From the cell containing the given text, extract its center point as [X, Y] coordinate. 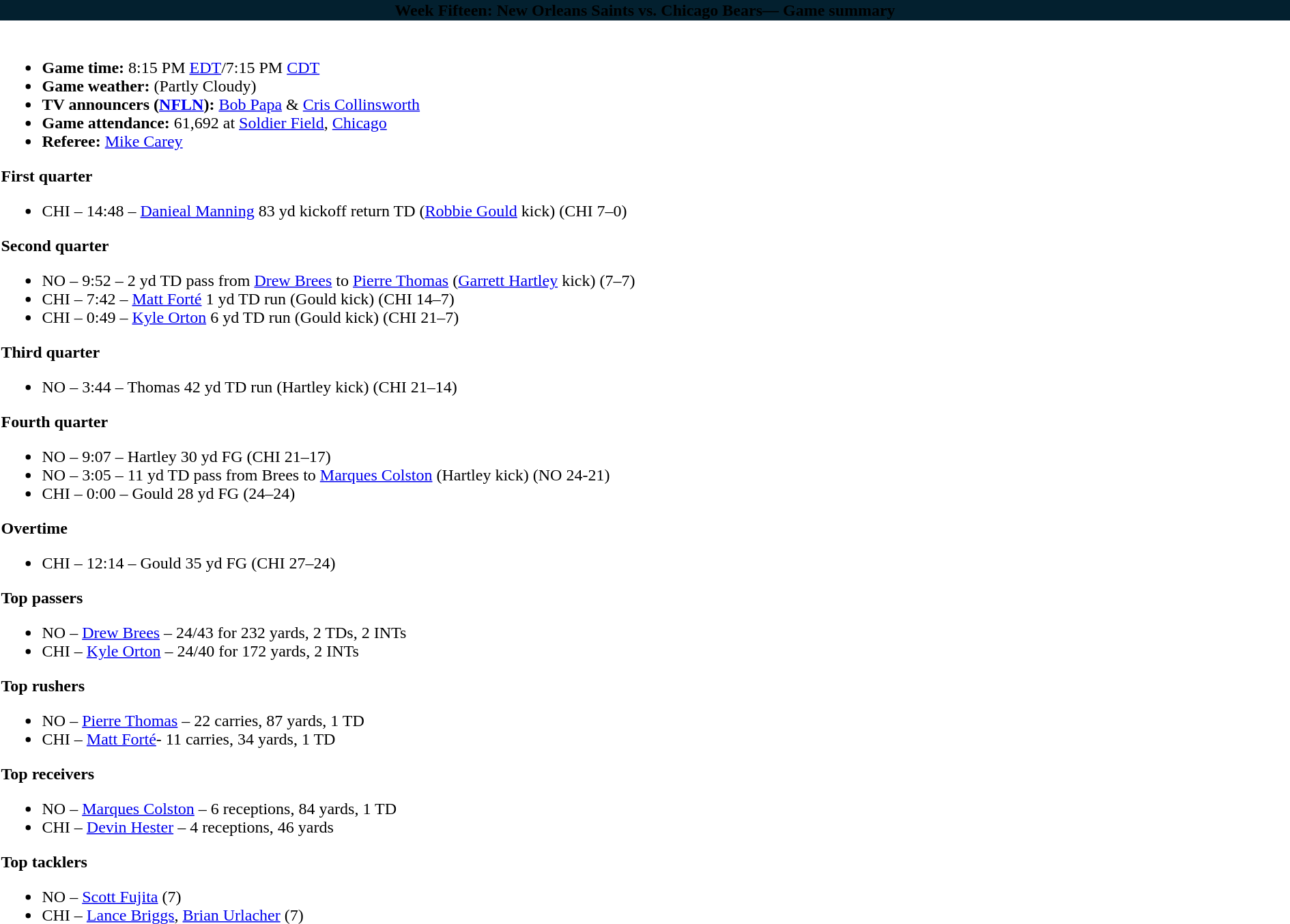
Week Fifteen: New Orleans Saints vs. Chicago Bears— Game summary [645, 10]
